Identify which cell holds the provided text, then report its (X, Y) central coordinate. 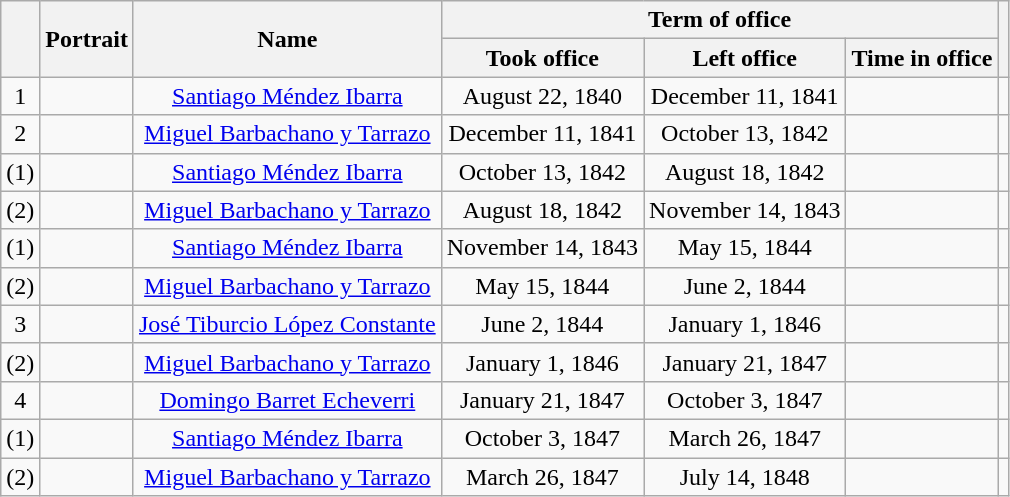
4 (20, 400)
Portrait (87, 39)
Term of office (720, 20)
Left office (745, 58)
August 22, 1840 (542, 96)
Time in office (922, 58)
Name (287, 39)
José Tiburcio López Constante (287, 324)
1 (20, 96)
3 (20, 324)
Domingo Barret Echeverri (287, 400)
2 (20, 134)
Took office (542, 58)
July 14, 1848 (745, 477)
